Return the (x, y) coordinate for the center point of the cell that contains the specified text.  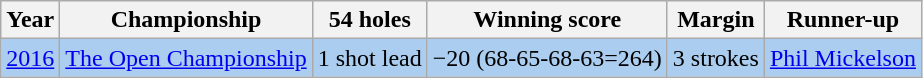
Year (30, 20)
54 holes (370, 20)
Phil Mickelson (842, 58)
2016 (30, 58)
Winning score (547, 20)
Runner-up (842, 20)
−20 (68-65-68-63=264) (547, 58)
Championship (186, 20)
Margin (716, 20)
The Open Championship (186, 58)
3 strokes (716, 58)
1 shot lead (370, 58)
